For the text-containing cell, return its midpoint in (x, y) coordinate format. 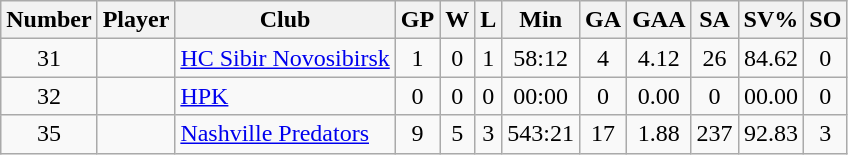
0.00 (659, 96)
HC Sibir Novosibirsk (285, 58)
00.00 (771, 96)
GAA (659, 20)
31 (49, 58)
GA (604, 20)
26 (714, 58)
543:21 (541, 134)
5 (458, 134)
84.62 (771, 58)
GP (417, 20)
32 (49, 96)
W (458, 20)
Player (136, 20)
Nashville Predators (285, 134)
35 (49, 134)
HPK (285, 96)
4 (604, 58)
SO (826, 20)
92.83 (771, 134)
1.88 (659, 134)
00:00 (541, 96)
4.12 (659, 58)
Club (285, 20)
Min (541, 20)
SA (714, 20)
58:12 (541, 58)
SV% (771, 20)
17 (604, 134)
Number (49, 20)
9 (417, 134)
L (488, 20)
237 (714, 134)
